Search for the cell housing the specified text and yield its [x, y] center coordinate. 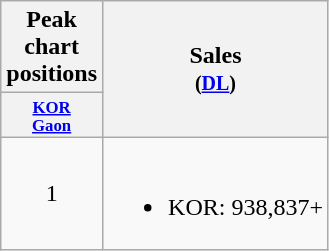
KOR: 938,837+ [216, 194]
1 [52, 194]
Peak chart positions [52, 47]
KORGaon [52, 115]
Sales(DL) [216, 69]
